Return [X, Y] of the center of cell containing provided text 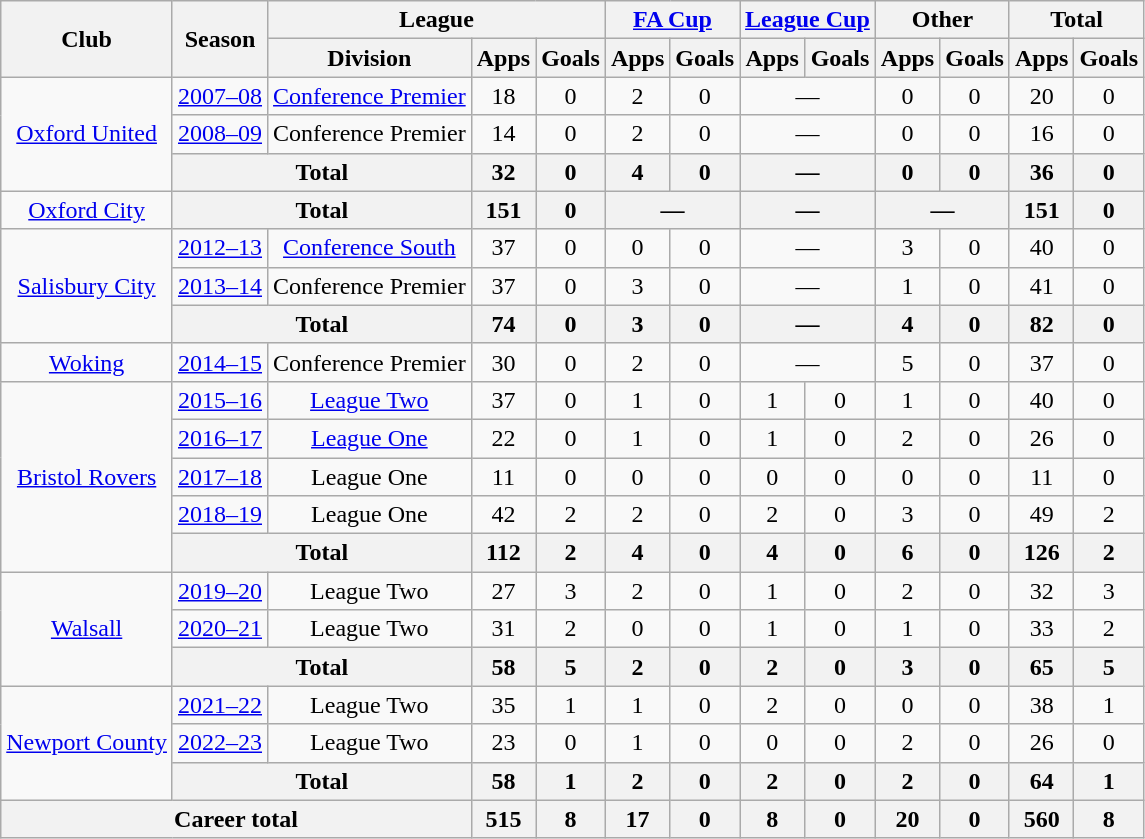
49 [1041, 515]
38 [1041, 705]
42 [503, 515]
82 [1041, 324]
Bristol Rovers [87, 476]
2012–13 [220, 248]
31 [503, 629]
Walsall [87, 629]
Salisbury City [87, 286]
2013–14 [220, 286]
2018–19 [220, 515]
65 [1041, 667]
Newport County [87, 743]
2022–23 [220, 743]
22 [503, 438]
Season [220, 39]
560 [1041, 819]
126 [1041, 553]
64 [1041, 781]
2007–08 [220, 96]
2014–15 [220, 362]
515 [503, 819]
2008–09 [220, 134]
2019–20 [220, 591]
36 [1041, 172]
Club [87, 39]
14 [503, 134]
Conference South [370, 248]
League Cup [808, 20]
Division [370, 58]
23 [503, 743]
2016–17 [220, 438]
2020–21 [220, 629]
35 [503, 705]
2017–18 [220, 477]
Oxford City [87, 210]
FA Cup [672, 20]
League [437, 20]
2015–16 [220, 400]
Career total [236, 819]
33 [1041, 629]
27 [503, 591]
17 [637, 819]
16 [1041, 134]
41 [1041, 286]
Oxford United [87, 134]
Woking [87, 362]
Other [942, 20]
30 [503, 362]
112 [503, 553]
18 [503, 96]
74 [503, 324]
2021–22 [220, 705]
6 [907, 553]
